Return the [x, y] coordinate for the center point of the cell that contains the specified text.  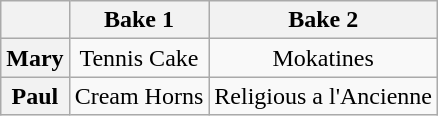
Religious a l'Ancienne [324, 96]
Bake 1 [139, 20]
Mary [35, 58]
Bake 2 [324, 20]
Paul [35, 96]
Mokatines [324, 58]
Tennis Cake [139, 58]
Cream Horns [139, 96]
